Determine the [x, y] coordinate at the center of the cell enclosing the given text.  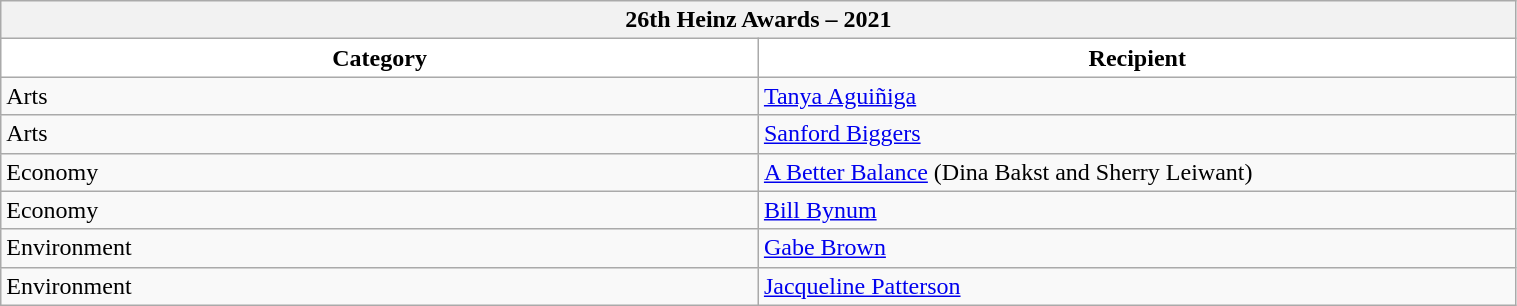
A Better Balance (Dina Bakst and Sherry Leiwant) [1137, 172]
Sanford Biggers [1137, 134]
Tanya Aguiñiga [1137, 96]
Jacqueline Patterson [1137, 286]
Recipient [1137, 58]
Gabe Brown [1137, 248]
26th Heinz Awards – 2021 [758, 20]
Category [380, 58]
Bill Bynum [1137, 210]
